Provide the (X, Y) coordinate of the cell's center where the given text is located.  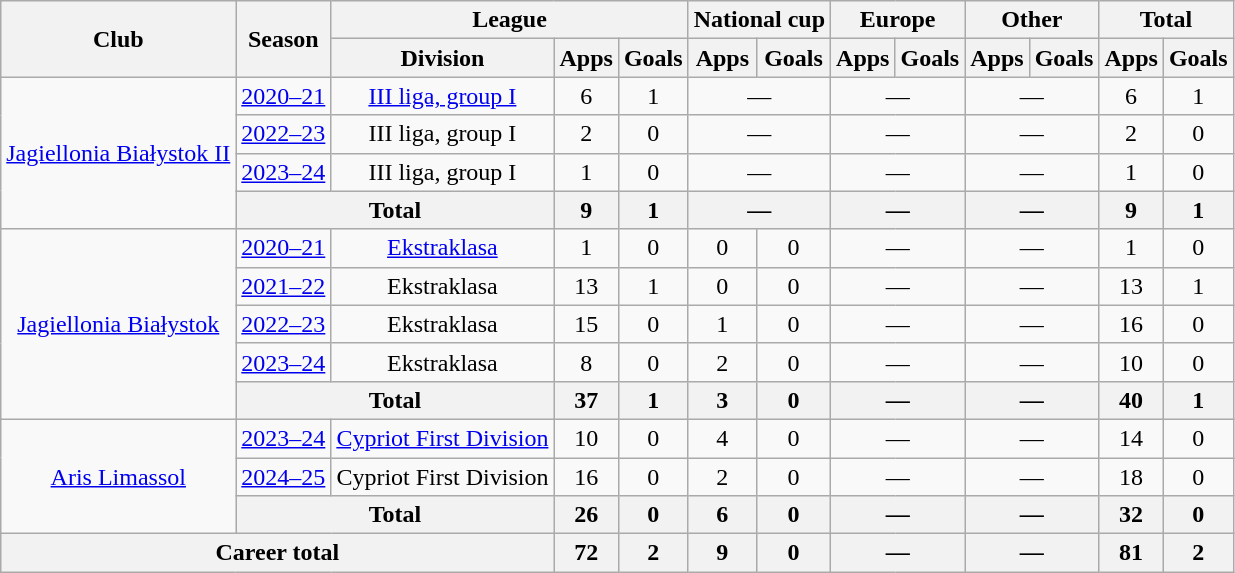
Season (284, 39)
Jagiellonia Białystok II (118, 153)
Europe (898, 20)
Club (118, 39)
Division (442, 58)
National cup (759, 20)
18 (1131, 477)
15 (586, 324)
26 (586, 515)
2024–25 (284, 477)
League (510, 20)
72 (586, 553)
40 (1131, 400)
14 (1131, 438)
81 (1131, 553)
37 (586, 400)
32 (1131, 515)
Aris Limassol (118, 476)
Jagiellonia Białystok (118, 324)
8 (586, 362)
2021–22 (284, 286)
4 (722, 438)
3 (722, 400)
Career total (278, 553)
Other (1032, 20)
